Find where the given text appears and provide that cell's center as (x, y) coordinate. 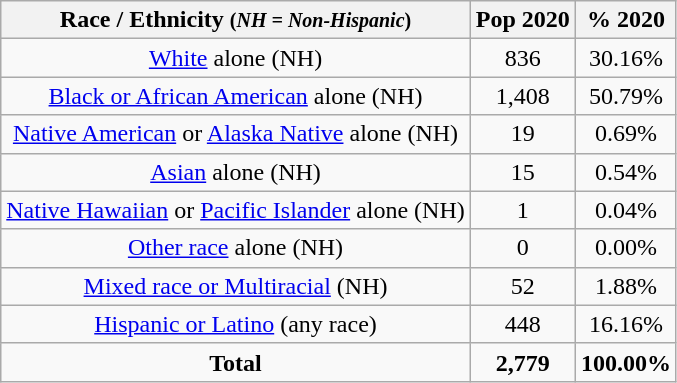
50.79% (626, 96)
Other race alone (NH) (236, 248)
16.16% (626, 324)
Native American or Alaska Native alone (NH) (236, 134)
White alone (NH) (236, 58)
1 (522, 210)
836 (522, 58)
19 (522, 134)
Pop 2020 (522, 20)
% 2020 (626, 20)
Total (236, 362)
30.16% (626, 58)
100.00% (626, 362)
1.88% (626, 286)
448 (522, 324)
2,779 (522, 362)
15 (522, 172)
0.04% (626, 210)
Race / Ethnicity (NH = Non-Hispanic) (236, 20)
0.69% (626, 134)
0.54% (626, 172)
Black or African American alone (NH) (236, 96)
Hispanic or Latino (any race) (236, 324)
52 (522, 286)
1,408 (522, 96)
0 (522, 248)
0.00% (626, 248)
Asian alone (NH) (236, 172)
Native Hawaiian or Pacific Islander alone (NH) (236, 210)
Mixed race or Multiracial (NH) (236, 286)
